Search for the cell housing the specified text and yield its (x, y) center coordinate. 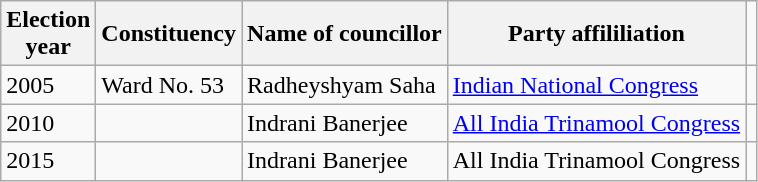
2005 (48, 85)
Constituency (169, 34)
2010 (48, 123)
Party affililiation (596, 34)
2015 (48, 161)
Indian National Congress (596, 85)
Ward No. 53 (169, 85)
Election year (48, 34)
Name of councillor (345, 34)
Radheyshyam Saha (345, 85)
